Determine the [x, y] coordinate at the center of the cell enclosing the given text.  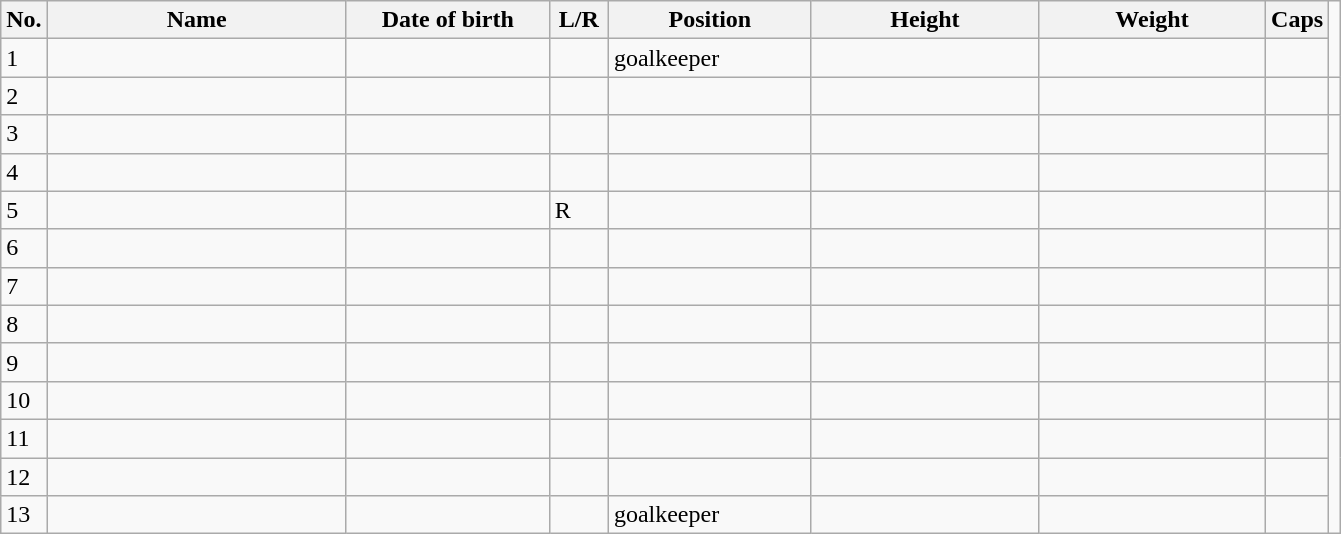
Date of birth [448, 20]
11 [24, 438]
No. [24, 20]
12 [24, 477]
L/R [578, 20]
R [578, 210]
1 [24, 58]
7 [24, 286]
10 [24, 400]
Height [924, 20]
3 [24, 134]
Weight [1152, 20]
4 [24, 172]
5 [24, 210]
Name [196, 20]
6 [24, 248]
8 [24, 324]
13 [24, 515]
2 [24, 96]
9 [24, 362]
Caps [1298, 20]
Position [710, 20]
